Capture the cell that displays the provided text and extract its [x, y] central coordinate. 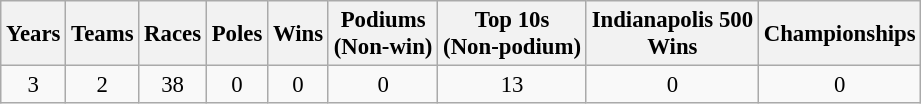
Poles [236, 34]
Championships [840, 34]
Wins [298, 34]
2 [102, 85]
13 [512, 85]
3 [34, 85]
38 [173, 85]
Teams [102, 34]
Top 10s(Non-podium) [512, 34]
Years [34, 34]
Podiums(Non-win) [382, 34]
Indianapolis 500Wins [672, 34]
Races [173, 34]
